For the text-containing cell, return its midpoint in (x, y) coordinate format. 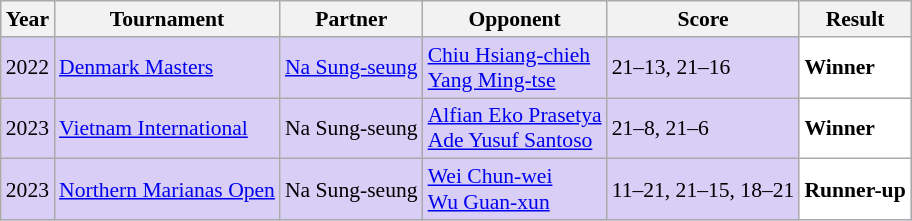
Runner-up (854, 190)
2022 (28, 68)
11–21, 21–15, 18–21 (704, 190)
Northern Marianas Open (167, 190)
Wei Chun-wei Wu Guan-xun (515, 190)
Chiu Hsiang-chieh Yang Ming-tse (515, 68)
Opponent (515, 19)
Result (854, 19)
Tournament (167, 19)
Vietnam International (167, 128)
Partner (352, 19)
Score (704, 19)
21–8, 21–6 (704, 128)
Denmark Masters (167, 68)
Year (28, 19)
Alfian Eko Prasetya Ade Yusuf Santoso (515, 128)
21–13, 21–16 (704, 68)
